Find where the given text appears and provide that cell's center as [x, y] coordinate. 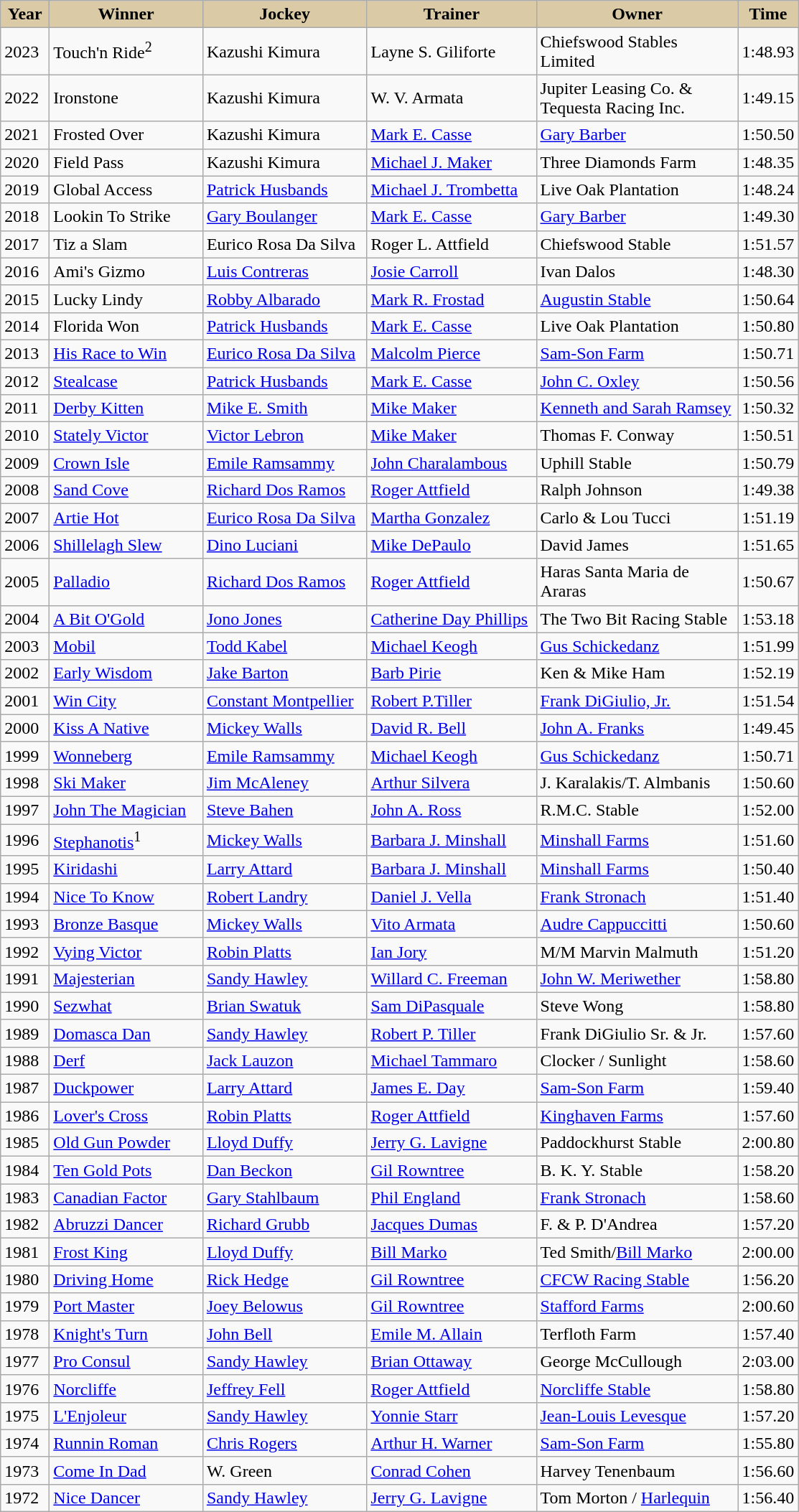
Lover's Cross [126, 1116]
1:51.60 [768, 840]
1989 [25, 1033]
2:00.60 [768, 1307]
1:49.45 [768, 728]
Jacques Dumas [452, 1225]
Frank DiGiulio, Jr. [637, 701]
W. Green [284, 1470]
1972 [25, 1498]
Win City [126, 701]
Joey Belowus [284, 1307]
Port Master [126, 1307]
1985 [25, 1143]
Duckpower [126, 1088]
Daniel J. Vella [452, 897]
James E. Day [452, 1088]
Wonneberg [126, 755]
1976 [25, 1389]
1:59.40 [768, 1088]
Todd Kabel [284, 646]
1996 [25, 840]
1:48.93 [768, 52]
1:50.50 [768, 135]
1981 [25, 1252]
1:56.60 [768, 1470]
Gary Stahlbaum [284, 1198]
J. Karalakis/T. Almbanis [637, 783]
1986 [25, 1116]
Kiss A Native [126, 728]
John C. Oxley [637, 381]
Catherine Day Phillips [452, 619]
Jim McAleney [284, 783]
Frank DiGiulio Sr. & Jr. [637, 1033]
1:56.40 [768, 1498]
2017 [25, 244]
Nice Dancer [126, 1498]
1980 [25, 1279]
1992 [25, 951]
Stafford Farms [637, 1307]
Ian Jory [452, 951]
2010 [25, 436]
Ivan Dalos [637, 271]
Norcliffe [126, 1389]
Robert Landry [284, 897]
Emile M. Allain [452, 1334]
Frosted Over [126, 135]
2004 [25, 619]
Ironstone [126, 98]
Harvey Tenenbaum [637, 1470]
1978 [25, 1334]
2016 [25, 271]
Roger L. Attfield [452, 244]
2003 [25, 646]
1982 [25, 1225]
Kiridashi [126, 869]
Brian Swatuk [284, 1006]
1:51.65 [768, 545]
2015 [25, 299]
CFCW Racing Stable [637, 1279]
1:51.40 [768, 897]
Stephanotis1 [126, 840]
1:56.20 [768, 1279]
Jake Barton [284, 673]
2018 [25, 217]
Martha Gonzalez [452, 518]
Carlo & Lou Tucci [637, 518]
R.M.C. Stable [637, 810]
1:49.15 [768, 98]
Year [25, 14]
Barb Pirie [452, 673]
Stealcase [126, 381]
Dino Luciani [284, 545]
Stately Victor [126, 436]
Robert P. Tiller [452, 1033]
Jupiter Leasing Co. & Tequesta Racing Inc. [637, 98]
1:50.79 [768, 463]
1993 [25, 924]
Derf [126, 1060]
1:49.38 [768, 490]
1:53.18 [768, 619]
Arthur H. Warner [452, 1443]
John W. Meriwether [637, 979]
John Charalambous [452, 463]
Derby Kitten [126, 409]
1997 [25, 810]
Robert P.Tiller [452, 701]
Bronze Basque [126, 924]
2012 [25, 381]
Yonnie Starr [452, 1416]
Florida Won [126, 326]
2021 [25, 135]
Chiefswood Stable [637, 244]
Sand Cove [126, 490]
Domasca Dan [126, 1033]
1:48.24 [768, 190]
Jockey [284, 14]
A Bit O'Gold [126, 619]
1:50.56 [768, 381]
Sezwhat [126, 1006]
1:55.80 [768, 1443]
1983 [25, 1198]
Haras Santa Maria de Araras [637, 582]
2005 [25, 582]
2007 [25, 518]
1973 [25, 1470]
1999 [25, 755]
1977 [25, 1361]
Norcliffe Stable [637, 1389]
Artie Hot [126, 518]
2019 [25, 190]
Augustin Stable [637, 299]
F. & P. D'Andrea [637, 1225]
2014 [25, 326]
John Bell [284, 1334]
Ami's Gizmo [126, 271]
Kenneth and Sarah Ramsey [637, 409]
Ski Maker [126, 783]
David James [637, 545]
Winner [126, 14]
Abruzzi Dancer [126, 1225]
1990 [25, 1006]
Runnin Roman [126, 1443]
2008 [25, 490]
Ken & Mike Ham [637, 673]
Willard C. Freeman [452, 979]
Canadian Factor [126, 1198]
2013 [25, 353]
Bill Marko [452, 1252]
1:51.19 [768, 518]
M/M Marvin Malmuth [637, 951]
John A. Ross [452, 810]
Come In Dad [126, 1470]
Josie Carroll [452, 271]
Lucky Lindy [126, 299]
Victor Lebron [284, 436]
1979 [25, 1307]
Constant Montpellier [284, 701]
Majesterian [126, 979]
1974 [25, 1443]
Mark R. Frostad [452, 299]
Old Gun Powder [126, 1143]
2:00.00 [768, 1252]
Luis Contreras [284, 271]
B. K. Y. Stable [637, 1170]
Thomas F. Conway [637, 436]
Michael Tammaro [452, 1060]
Ralph Johnson [637, 490]
Pro Consul [126, 1361]
2006 [25, 545]
Jeffrey Fell [284, 1389]
2:03.00 [768, 1361]
1:48.30 [768, 271]
1:48.35 [768, 162]
Chiefswood Stables Limited [637, 52]
Early Wisdom [126, 673]
Mike DePaulo [452, 545]
Trainer [452, 14]
Sam DiPasquale [452, 1006]
1:50.67 [768, 582]
Phil England [452, 1198]
W. V. Armata [452, 98]
The Two Bit Racing Stable [637, 619]
Rick Hedge [284, 1279]
Brian Ottaway [452, 1361]
Vito Armata [452, 924]
Lookin To Strike [126, 217]
Paddockhurst Stable [637, 1143]
1:50.32 [768, 409]
2000 [25, 728]
2011 [25, 409]
2009 [25, 463]
Driving Home [126, 1279]
Dan Beckon [284, 1170]
Frost King [126, 1252]
Arthur Silvera [452, 783]
Michael J. Maker [452, 162]
Steve Wong [637, 1006]
1:51.20 [768, 951]
Ted Smith/Bill Marko [637, 1252]
Clocker / Sunlight [637, 1060]
John A. Franks [637, 728]
2002 [25, 673]
Jack Lauzon [284, 1060]
2023 [25, 52]
Three Diamonds Farm [637, 162]
Jono Jones [284, 619]
Mobil [126, 646]
2:00.80 [768, 1143]
1:51.99 [768, 646]
1:49.30 [768, 217]
Uphill Stable [637, 463]
1:51.54 [768, 701]
2001 [25, 701]
Chris Rogers [284, 1443]
L'Enjoleur [126, 1416]
Jean-Louis Levesque [637, 1416]
Shillelagh Slew [126, 545]
Gary Boulanger [284, 217]
1:58.20 [768, 1170]
1995 [25, 869]
His Race to Win [126, 353]
Malcolm Pierce [452, 353]
Steve Bahen [284, 810]
Knight's Turn [126, 1334]
1:50.64 [768, 299]
Kinghaven Farms [637, 1116]
Tom Morton / Harlequin [637, 1498]
1:57.40 [768, 1334]
Richard Grubb [284, 1225]
Conrad Cohen [452, 1470]
1:50.80 [768, 326]
Vying Victor [126, 951]
1:52.19 [768, 673]
Layne S. Giliforte [452, 52]
Audre Cappuccitti [637, 924]
1984 [25, 1170]
1994 [25, 897]
1998 [25, 783]
David R. Bell [452, 728]
George McCullough [637, 1361]
1:52.00 [768, 810]
1:51.57 [768, 244]
Field Pass [126, 162]
Tiz a Slam [126, 244]
1991 [25, 979]
1987 [25, 1088]
Ten Gold Pots [126, 1170]
Owner [637, 14]
1:50.51 [768, 436]
Touch'n Ride2 [126, 52]
1988 [25, 1060]
Michael J. Trombetta [452, 190]
Time [768, 14]
Palladio [126, 582]
Terfloth Farm [637, 1334]
1:50.40 [768, 869]
Mike E. Smith [284, 409]
Global Access [126, 190]
Crown Isle [126, 463]
2020 [25, 162]
Robby Albarado [284, 299]
1975 [25, 1416]
Nice To Know [126, 897]
2022 [25, 98]
John The Magician [126, 810]
